Identify which cell holds the provided text, then report its [X, Y] central coordinate. 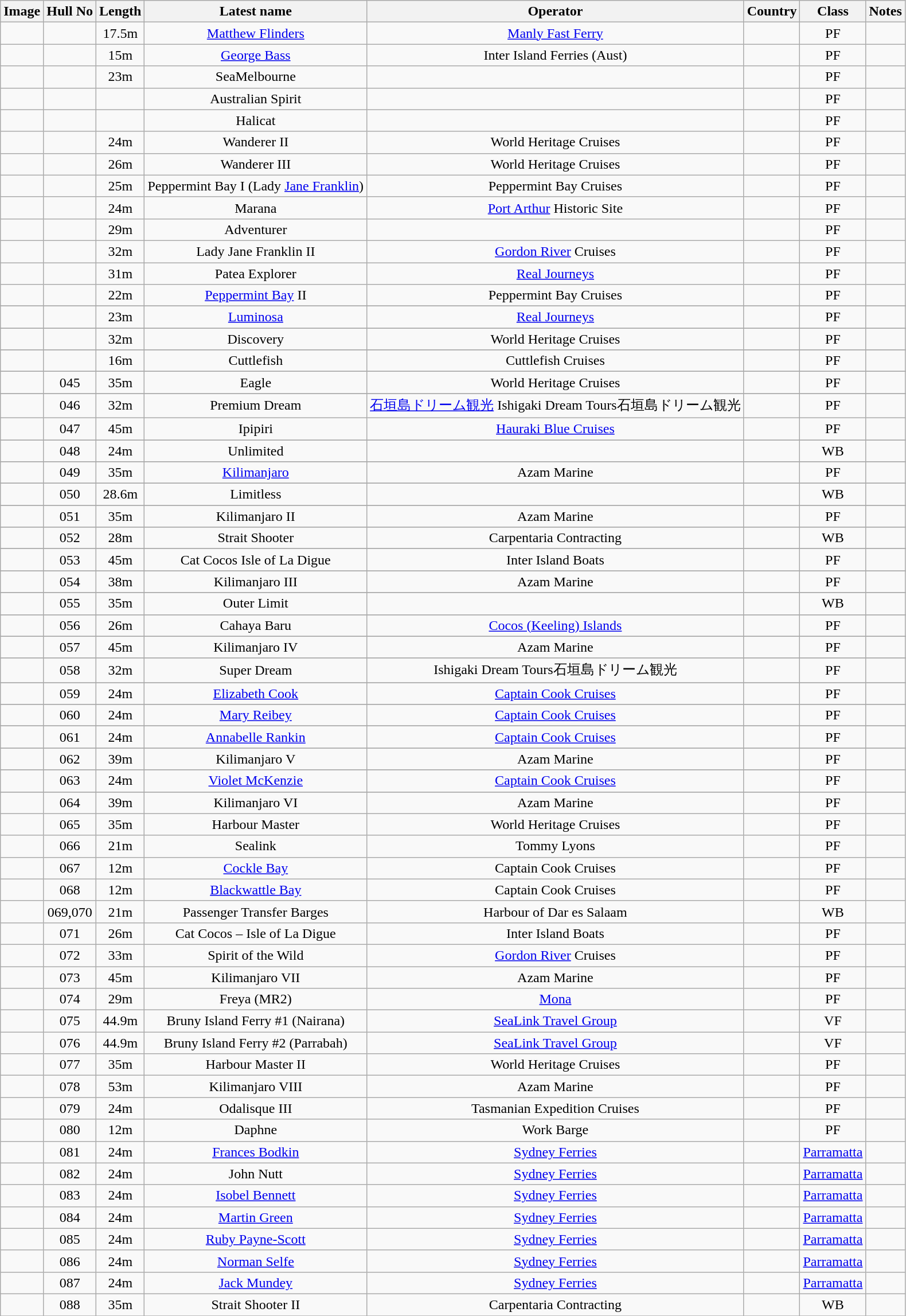
Notes [885, 11]
Cuttlefish [256, 361]
Harbour of Dar es Salaam [556, 912]
Harbour Master [256, 824]
Super Dream [256, 670]
058 [70, 670]
051 [70, 516]
078 [70, 1087]
059 [70, 694]
Harbour Master II [256, 1065]
Ishigaki Dream Tours石垣島ドリーム観光 [556, 670]
063 [70, 781]
17.5m [120, 33]
080 [70, 1130]
Bruny Island Ferry #1 (Nairana) [256, 1021]
Cat Cocos – Isle of La Digue [256, 933]
Port Arthur Historic Site [556, 208]
16m [120, 361]
086 [70, 1261]
075 [70, 1021]
Norman Selfe [256, 1261]
Marana [256, 208]
Tommy Lyons [556, 846]
069,070 [70, 912]
Martin Green [256, 1217]
Strait Shooter [256, 538]
Cahaya Baru [256, 625]
Kilimanjaro V [256, 759]
Australian Spirit [256, 99]
Luminosa [256, 317]
088 [70, 1305]
Freya (MR2) [256, 999]
Cocos (Keeling) Islands [556, 625]
Hauraki Blue Cruises [556, 429]
052 [70, 538]
Latest name [256, 11]
Halicat [256, 120]
28m [120, 538]
Adventurer [256, 229]
065 [70, 824]
060 [70, 715]
Frances Bodkin [256, 1152]
071 [70, 933]
064 [70, 803]
057 [70, 647]
068 [70, 890]
Annabelle Rankin [256, 737]
079 [70, 1108]
Matthew Flinders [256, 33]
Odalisque III [256, 1108]
067 [70, 868]
Country [772, 11]
Class [833, 11]
074 [70, 999]
Length [120, 11]
062 [70, 759]
Tasmanian Expedition Cruises [556, 1108]
石垣島ドリーム観光 Ishigaki Dream Tours石垣島ドリーム観光 [556, 406]
53m [120, 1087]
28.6m [120, 495]
083 [70, 1196]
048 [70, 450]
Patea Explorer [256, 274]
076 [70, 1043]
Premium Dream [256, 406]
085 [70, 1239]
Strait Shooter II [256, 1305]
Hull No [70, 11]
Jack Mundey [256, 1283]
George Bass [256, 55]
22m [120, 295]
050 [70, 495]
Bruny Island Ferry #2 (Parrabah) [256, 1043]
31m [120, 274]
055 [70, 604]
045 [70, 383]
SeaMelbourne [256, 77]
Kilimanjaro II [256, 516]
Wanderer III [256, 164]
Wanderer II [256, 142]
Kilimanjaro IV [256, 647]
Manly Fast Ferry [556, 33]
Limitless [256, 495]
Cuttlefish Cruises [556, 361]
082 [70, 1174]
Inter Island Ferries (Aust) [556, 55]
Peppermint Bay I (Lady Jane Franklin) [256, 186]
Outer Limit [256, 604]
Peppermint Bay II [256, 295]
25m [120, 186]
066 [70, 846]
046 [70, 406]
061 [70, 737]
Sealink [256, 846]
054 [70, 582]
053 [70, 560]
Cockle Bay [256, 868]
087 [70, 1283]
Eagle [256, 383]
Lady Jane Franklin II [256, 251]
047 [70, 429]
Unlimited [256, 450]
084 [70, 1217]
Violet McKenzie [256, 781]
Mary Reibey [256, 715]
Ruby Payne-Scott [256, 1239]
15m [120, 55]
Elizabeth Cook [256, 694]
Spirit of the Wild [256, 955]
Kilimanjaro VI [256, 803]
049 [70, 473]
077 [70, 1065]
Blackwattle Bay [256, 890]
056 [70, 625]
Image [22, 11]
073 [70, 977]
John Nutt [256, 1174]
Isobel Bennett [256, 1196]
072 [70, 955]
Kilimanjaro [256, 473]
Kilimanjaro III [256, 582]
Operator [556, 11]
081 [70, 1152]
Discovery [256, 339]
38m [120, 582]
Mona [556, 999]
Ipipiri [256, 429]
Work Barge [556, 1130]
Cat Cocos Isle of La Digue [256, 560]
Kilimanjaro VIII [256, 1087]
33m [120, 955]
Daphne [256, 1130]
Kilimanjaro VII [256, 977]
Passenger Transfer Barges [256, 912]
